For the text-containing cell, return its midpoint in [X, Y] coordinate format. 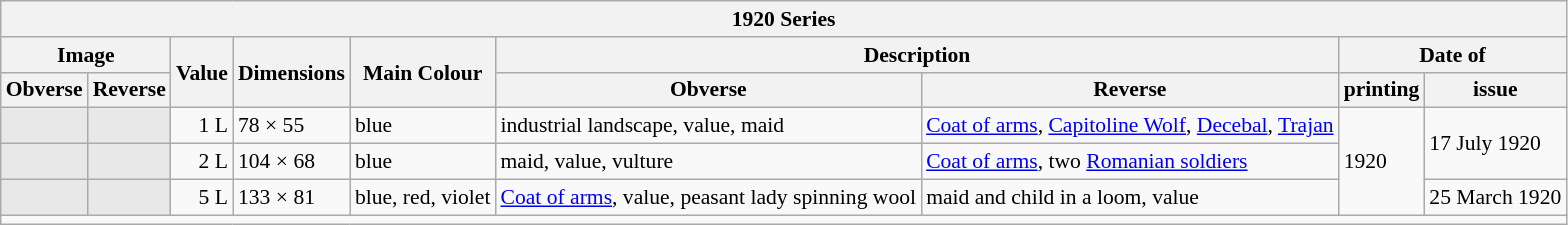
1920 Series [784, 19]
1 L [202, 126]
17 July 1920 [1495, 144]
25 March 1920 [1495, 197]
78 × 55 [292, 126]
printing [1382, 90]
Description [916, 55]
1920 [1382, 162]
maid and child in a loom, value [1130, 197]
104 × 68 [292, 162]
issue [1495, 90]
Image [86, 55]
133 × 81 [292, 197]
industrial landscape, value, maid [708, 126]
Date of [1453, 55]
Coat of arms, two Romanian soldiers [1130, 162]
blue, red, violet [423, 197]
Dimensions [292, 72]
Coat of arms, value, peasant lady spinning wool [708, 197]
5 L [202, 197]
2 L [202, 162]
Value [202, 72]
Coat of arms, Capitoline Wolf, Decebal, Trajan [1130, 126]
maid, value, vulture [708, 162]
Main Colour [423, 72]
